Return (x, y) of the center of cell containing provided text 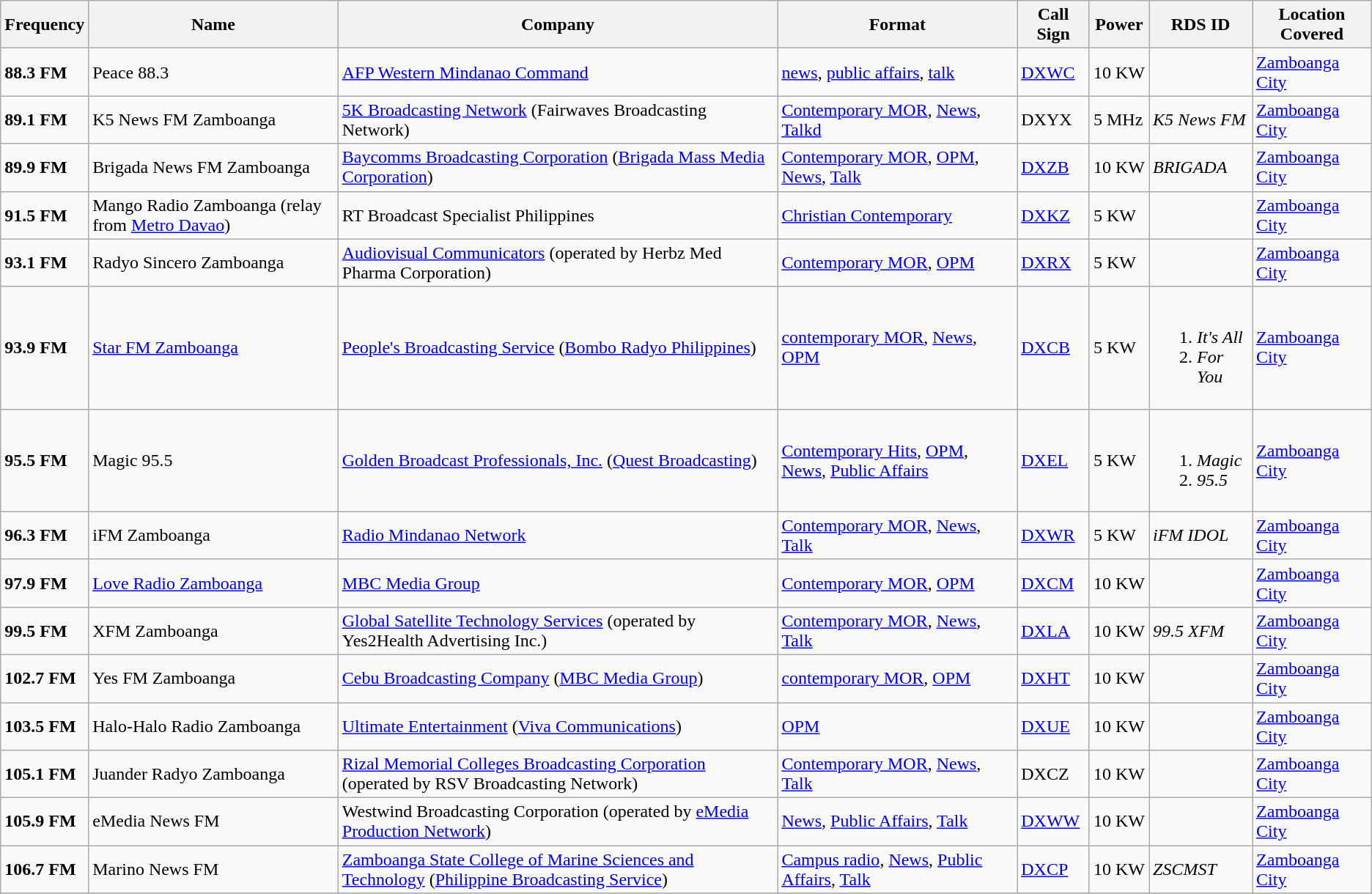
106.7 FM (45, 869)
ZSCMST (1200, 869)
DXRX (1054, 262)
DXWW (1054, 822)
People's Broadcasting Service (Bombo Radyo Philippines) (558, 347)
Magic95.5 (1200, 460)
88.3 FM (45, 72)
Westwind Broadcasting Corporation (operated by eMedia Production Network) (558, 822)
Cebu Broadcasting Company (MBC Media Group) (558, 679)
iFM IDOL (1200, 535)
Radio Mindanao Network (558, 535)
DXZB (1054, 167)
DXYX (1054, 120)
105.9 FM (45, 822)
DXKZ (1054, 215)
Halo-Halo Radio Zamboanga (214, 725)
DXWR (1054, 535)
Zamboanga State College of Marine Sciences and Technology (Philippine Broadcasting Service) (558, 869)
95.5 FM (45, 460)
DXCZ (1054, 774)
DXHT (1054, 679)
Contemporary MOR, News, Talkd (897, 120)
Name (214, 25)
Star FM Zamboanga (214, 347)
eMedia News FM (214, 822)
Power (1118, 25)
News, Public Affairs, Talk (897, 822)
Contemporary MOR, OPM, News, Talk (897, 167)
91.5 FM (45, 215)
Christian Contemporary (897, 215)
RDS ID (1200, 25)
news, public affairs, talk (897, 72)
Brigada News FM Zamboanga (214, 167)
97.9 FM (45, 583)
Campus radio, News, Public Affairs, Talk (897, 869)
XFM Zamboanga (214, 630)
Global Satellite Technology Services (operated by Yes2Health Advertising Inc.) (558, 630)
K5 News FM Zamboanga (214, 120)
contemporary MOR, News, OPM (897, 347)
BRIGADA (1200, 167)
DXCB (1054, 347)
Baycomms Broadcasting Corporation (Brigada Mass Media Corporation) (558, 167)
102.7 FM (45, 679)
89.9 FM (45, 167)
Radyo Sincero Zamboanga (214, 262)
Rizal Memorial Colleges Broadcasting Corporation (operated by RSV Broadcasting Network) (558, 774)
iFM Zamboanga (214, 535)
MBC Media Group (558, 583)
Format (897, 25)
Audiovisual Communicators (operated by Herbz Med Pharma Corporation) (558, 262)
DXEL (1054, 460)
contemporary MOR, OPM (897, 679)
89.1 FM (45, 120)
5 MHz (1118, 120)
Call Sign (1054, 25)
DXUE (1054, 725)
DXLA (1054, 630)
93.9 FM (45, 347)
Golden Broadcast Professionals, Inc. (Quest Broadcasting) (558, 460)
99.5 FM (45, 630)
AFP Western Mindanao Command (558, 72)
DXWC (1054, 72)
Yes FM Zamboanga (214, 679)
Mango Radio Zamboanga (relay from Metro Davao) (214, 215)
RT Broadcast Specialist Philippines (558, 215)
Juander Radyo Zamboanga (214, 774)
Ultimate Entertainment (Viva Communications) (558, 725)
99.5 XFM (1200, 630)
96.3 FM (45, 535)
Love Radio Zamboanga (214, 583)
Magic 95.5 (214, 460)
OPM (897, 725)
It's AllFor You (1200, 347)
DXCM (1054, 583)
Marino News FM (214, 869)
Frequency (45, 25)
Location Covered (1312, 25)
5K Broadcasting Network (Fairwaves Broadcasting Network) (558, 120)
103.5 FM (45, 725)
Contemporary Hits, OPM, News, Public Affairs (897, 460)
Company (558, 25)
Peace 88.3 (214, 72)
93.1 FM (45, 262)
K5 News FM (1200, 120)
105.1 FM (45, 774)
DXCP (1054, 869)
